Return the (X, Y) coordinate for the center point of the cell that contains the specified text.  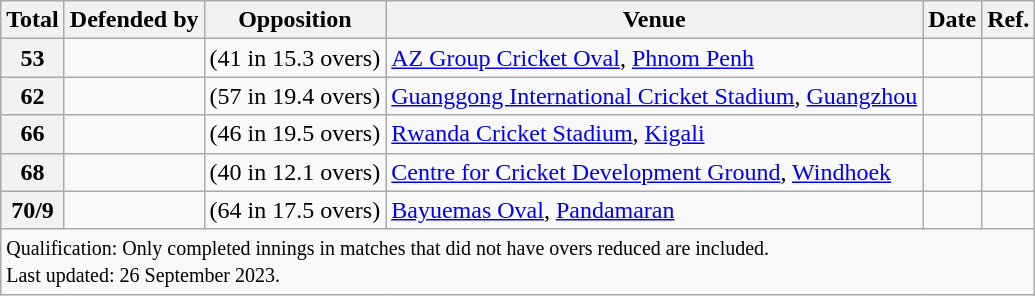
(57 in 19.4 overs) (295, 96)
Centre for Cricket Development Ground, Windhoek (654, 172)
(40 in 12.1 overs) (295, 172)
(64 in 17.5 overs) (295, 210)
62 (33, 96)
(41 in 15.3 overs) (295, 58)
66 (33, 134)
70/9 (33, 210)
Rwanda Cricket Stadium, Kigali (654, 134)
53 (33, 58)
Venue (654, 20)
Qualification: Only completed innings in matches that did not have overs reduced are included.Last updated: 26 September 2023. (518, 262)
Defended by (134, 20)
Opposition (295, 20)
Date (952, 20)
68 (33, 172)
AZ Group Cricket Oval, Phnom Penh (654, 58)
Guanggong International Cricket Stadium, Guangzhou (654, 96)
Total (33, 20)
Bayuemas Oval, Pandamaran (654, 210)
(46 in 19.5 overs) (295, 134)
Ref. (1008, 20)
